Determine the [X, Y] coordinate at the center of the cell enclosing the given text.  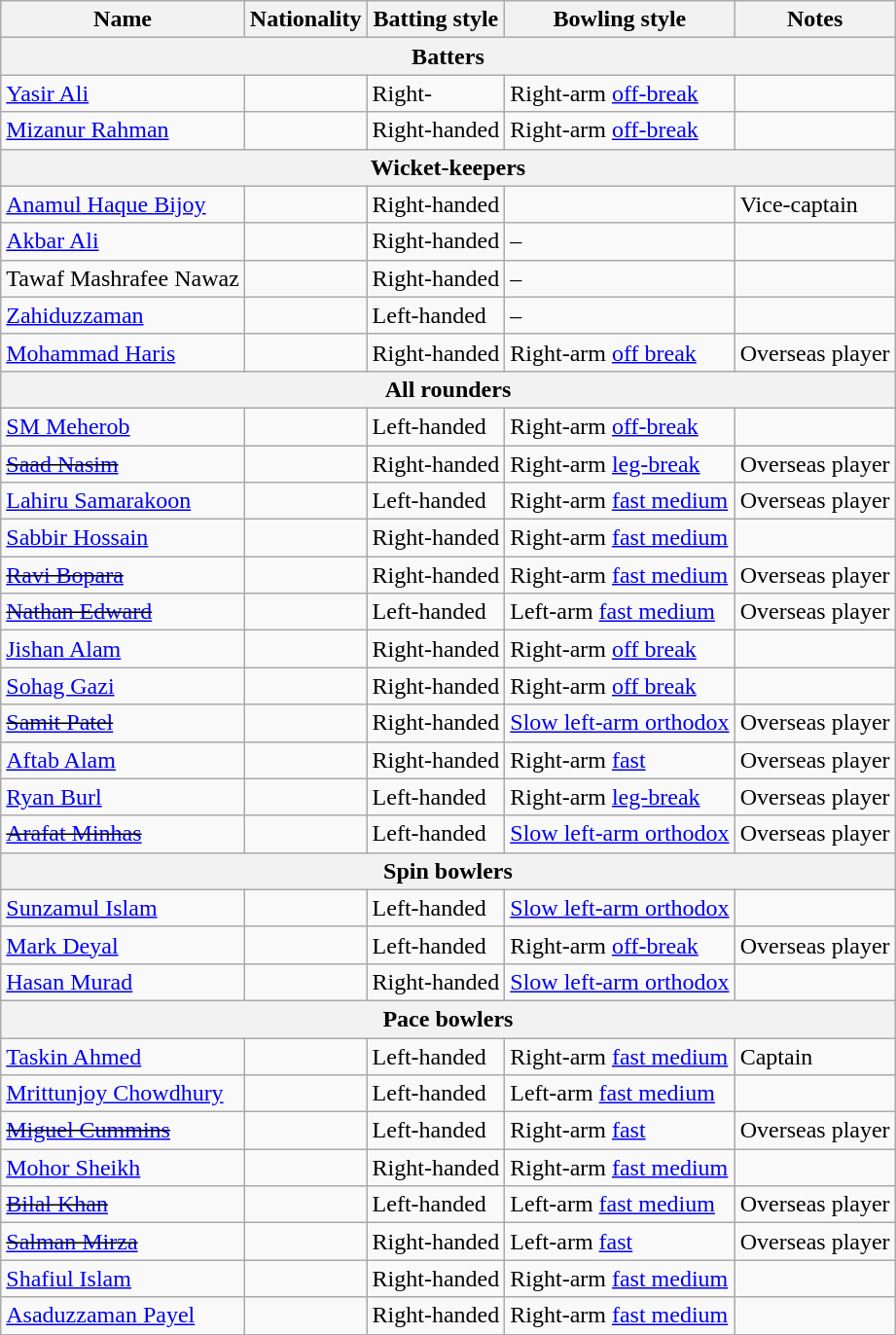
Sunzamul Islam [123, 908]
Mrittunjoy Chowdhury [123, 1094]
Ryan Burl [123, 797]
Saad Nasim [123, 464]
Mohammad Haris [123, 352]
Bilal Khan [123, 1205]
Shafiul Islam [123, 1279]
Captain [815, 1056]
Hasan Murad [123, 982]
Nathan Edward [123, 612]
Ravi Bopara [123, 575]
Pace bowlers [448, 1019]
Akbar Ali [123, 241]
Aftab Alam [123, 760]
Lahiru Samarakoon [123, 501]
Samit Patel [123, 723]
Bowling style [620, 19]
Anamul Haque Bijoy [123, 204]
SM Meherob [123, 426]
Mizanur Rahman [123, 130]
Left-arm fast [620, 1242]
Taskin Ahmed [123, 1056]
Notes [815, 19]
Batters [448, 56]
Spin bowlers [448, 871]
Yasir Ali [123, 93]
Salman Mirza [123, 1242]
Tawaf Mashrafee Nawaz [123, 278]
Sabbir Hossain [123, 538]
Miguel Cummins [123, 1131]
Asaduzzaman Payel [123, 1316]
Mohor Sheikh [123, 1168]
All rounders [448, 389]
Right- [436, 93]
Nationality [305, 19]
Name [123, 19]
Zahiduzzaman [123, 315]
Batting style [436, 19]
Mark Deyal [123, 945]
Sohag Gazi [123, 686]
Arafat Minhas [123, 834]
Vice-captain [815, 204]
Jishan Alam [123, 649]
Wicket-keepers [448, 167]
